Extract the (X, Y) coordinate from the center of the cell holding the provided text.  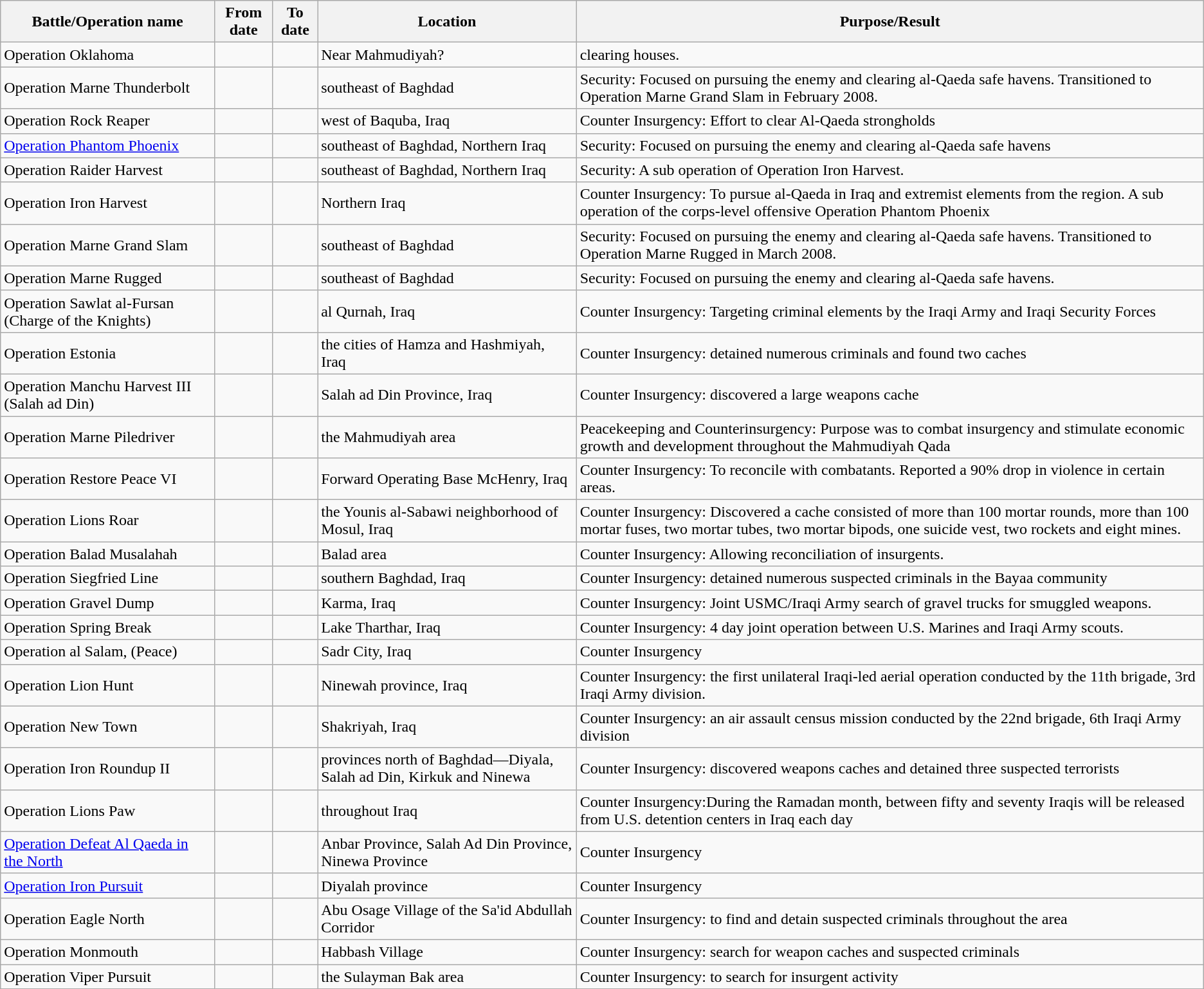
Salah ad Din Province, Iraq (447, 395)
Operation Iron Harvest (108, 203)
Operation Defeat Al Qaeda in the North (108, 852)
Operation Gravel Dump (108, 603)
Counter Insurgency: to find and detain suspected criminals throughout the area (890, 919)
Counter Insurgency: detained numerous criminals and found two caches (890, 353)
Operation Phantom Phoenix (108, 145)
Diyalah province (447, 885)
Counter Insurgency: Joint USMC/Iraqi Army search of gravel trucks for smuggled weapons. (890, 603)
Counter Insurgency: discovered a large weapons cache (890, 395)
Near Mahmudiyah? (447, 55)
Operation New Town (108, 727)
Battle/Operation name (108, 22)
Karma, Iraq (447, 603)
Shakriyah, Iraq (447, 727)
Peacekeeping and Counterinsurgency: Purpose was to combat insurgency and stimulate economic growth and development throughout the Mahmudiyah Qada (890, 436)
Security: A sub operation of Operation Iron Harvest. (890, 170)
Purpose/Result (890, 22)
Counter Insurgency: Allowing reconciliation of insurgents. (890, 554)
Forward Operating Base McHenry, Iraq (447, 479)
From date (243, 22)
Operation Monmouth (108, 952)
Operation Lions Paw (108, 811)
Operation Lion Hunt (108, 685)
Operation Rock Reaper (108, 121)
Sadr City, Iraq (447, 652)
Operation Oklahoma (108, 55)
provinces north of Baghdad—Diyala, Salah ad Din, Kirkuk and Ninewa (447, 768)
Operation Raider Harvest (108, 170)
Operation Marne Rugged (108, 278)
Counter Insurgency: Targeting criminal elements by the Iraqi Army and Iraqi Security Forces (890, 311)
Operation Lions Roar (108, 521)
To date (295, 22)
Security: Focused on pursuing the enemy and clearing al-Qaeda safe havens. (890, 278)
Operation al Salam, (Peace) (108, 652)
the Mahmudiyah area (447, 436)
Counter Insurgency: Effort to clear Al-Qaeda strongholds (890, 121)
Habbash Village (447, 952)
the Younis al-Sabawi neighborhood of Mosul, Iraq (447, 521)
Operation Marne Grand Slam (108, 245)
Counter Insurgency: discovered weapons caches and detained three suspected terrorists (890, 768)
Location (447, 22)
the cities of Hamza and Hashmiyah, Iraq (447, 353)
Counter Insurgency: to search for insurgent activity (890, 976)
al Qurnah, Iraq (447, 311)
Operation Estonia (108, 353)
Northern Iraq (447, 203)
Operation Sawlat al-Fursan (Charge of the Knights) (108, 311)
Counter Insurgency: 4 day joint operation between U.S. Marines and Iraqi Army scouts. (890, 627)
Counter Insurgency: To reconcile with combatants. Reported a 90% drop in violence in certain areas. (890, 479)
Counter Insurgency: an air assault census mission conducted by the 22nd brigade, 6th Iraqi Army division (890, 727)
Operation Eagle North (108, 919)
Operation Balad Musalahah (108, 554)
Operation Viper Pursuit (108, 976)
Counter Insurgency: the first unilateral Iraqi-led aerial operation conducted by the 11th brigade, 3rd Iraqi Army division. (890, 685)
Operation Marne Piledriver (108, 436)
Operation Restore Peace VI (108, 479)
Operation Manchu Harvest III (Salah ad Din) (108, 395)
Operation Iron Pursuit (108, 885)
Counter Insurgency:During the Ramadan month, between fifty and seventy Iraqis will be released from U.S. detention centers in Iraq each day (890, 811)
Lake Tharthar, Iraq (447, 627)
Abu Osage Village of the Sa'id Abdullah Corridor (447, 919)
Operation Marne Thunderbolt (108, 88)
Ninewah province, Iraq (447, 685)
the Sulayman Bak area (447, 976)
Security: Focused on pursuing the enemy and clearing al-Qaeda safe havens. Transitioned to Operation Marne Rugged in March 2008. (890, 245)
Operation Spring Break (108, 627)
Operation Iron Roundup II (108, 768)
throughout Iraq (447, 811)
Counter Insurgency: search for weapon caches and suspected criminals (890, 952)
Security: Focused on pursuing the enemy and clearing al-Qaeda safe havens. Transitioned to Operation Marne Grand Slam in February 2008. (890, 88)
Counter Insurgency: detained numerous suspected criminals in the Bayaa community (890, 578)
clearing houses. (890, 55)
Security: Focused on pursuing the enemy and clearing al-Qaeda safe havens (890, 145)
Operation Siegfried Line (108, 578)
Anbar Province, Salah Ad Din Province, Ninewa Province (447, 852)
west of Baquba, Iraq (447, 121)
Balad area (447, 554)
southern Baghdad, Iraq (447, 578)
